For the text-containing cell, return its midpoint in (X, Y) coordinate format. 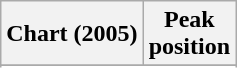
Peakposition (189, 34)
Chart (2005) (72, 34)
